Scan for the cell matching the given text and deliver its (X, Y) coordinate at center. 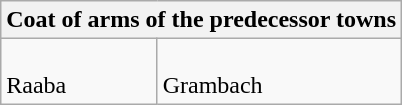
Raaba (79, 72)
Grambach (279, 72)
Coat of arms of the predecessor towns (202, 20)
